Identify which cell holds the provided text, then report its (x, y) central coordinate. 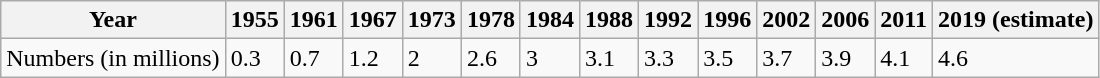
2011 (904, 20)
1978 (490, 20)
1961 (314, 20)
1967 (372, 20)
2019 (estimate) (1016, 20)
3.1 (610, 58)
1.2 (372, 58)
1996 (728, 20)
2.6 (490, 58)
1992 (668, 20)
2006 (846, 20)
Year (113, 20)
0.7 (314, 58)
3.5 (728, 58)
0.3 (254, 58)
3.3 (668, 58)
2 (432, 58)
3 (550, 58)
2002 (786, 20)
1988 (610, 20)
Numbers (in millions) (113, 58)
3.7 (786, 58)
4.1 (904, 58)
3.9 (846, 58)
4.6 (1016, 58)
1984 (550, 20)
1973 (432, 20)
1955 (254, 20)
